Scan for the cell matching the given text and deliver its (x, y) coordinate at center. 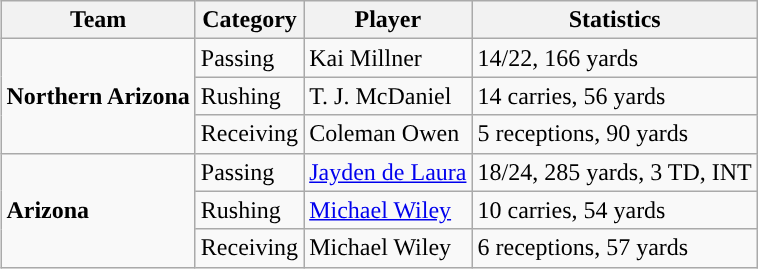
10 carries, 54 yards (614, 210)
5 receptions, 90 yards (614, 134)
14/22, 166 yards (614, 58)
Team (98, 20)
Statistics (614, 20)
Player (388, 20)
T. J. McDaniel (388, 96)
Coleman Owen (388, 134)
Jayden de Laura (388, 172)
18/24, 285 yards, 3 TD, INT (614, 172)
14 carries, 56 yards (614, 96)
6 receptions, 57 yards (614, 248)
Arizona (98, 210)
Northern Arizona (98, 96)
Category (249, 20)
Kai Millner (388, 58)
